Output the [x, y] coordinate of the center of the cell containing the given text.  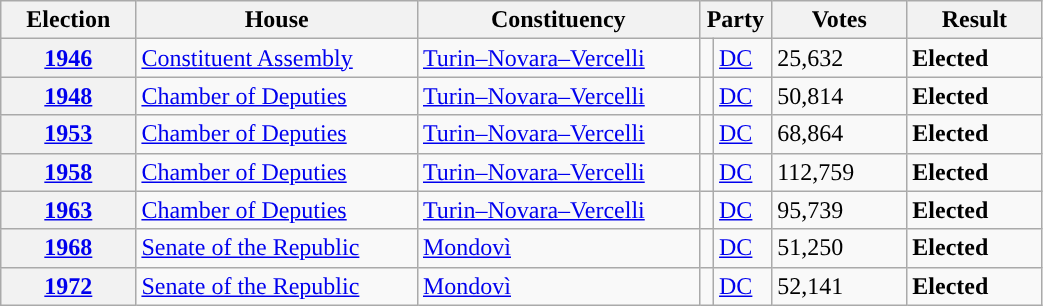
52,141 [840, 286]
1972 [68, 286]
95,739 [840, 210]
Election [68, 20]
Result [974, 20]
Constituent Assembly [277, 58]
Constituency [558, 20]
51,250 [840, 248]
1948 [68, 96]
1958 [68, 172]
Party [736, 20]
Votes [840, 20]
1953 [68, 134]
1946 [68, 58]
1968 [68, 248]
50,814 [840, 96]
112,759 [840, 172]
House [277, 20]
68,864 [840, 134]
25,632 [840, 58]
1963 [68, 210]
